Extract the [x, y] coordinate from the center of the cell holding the provided text.  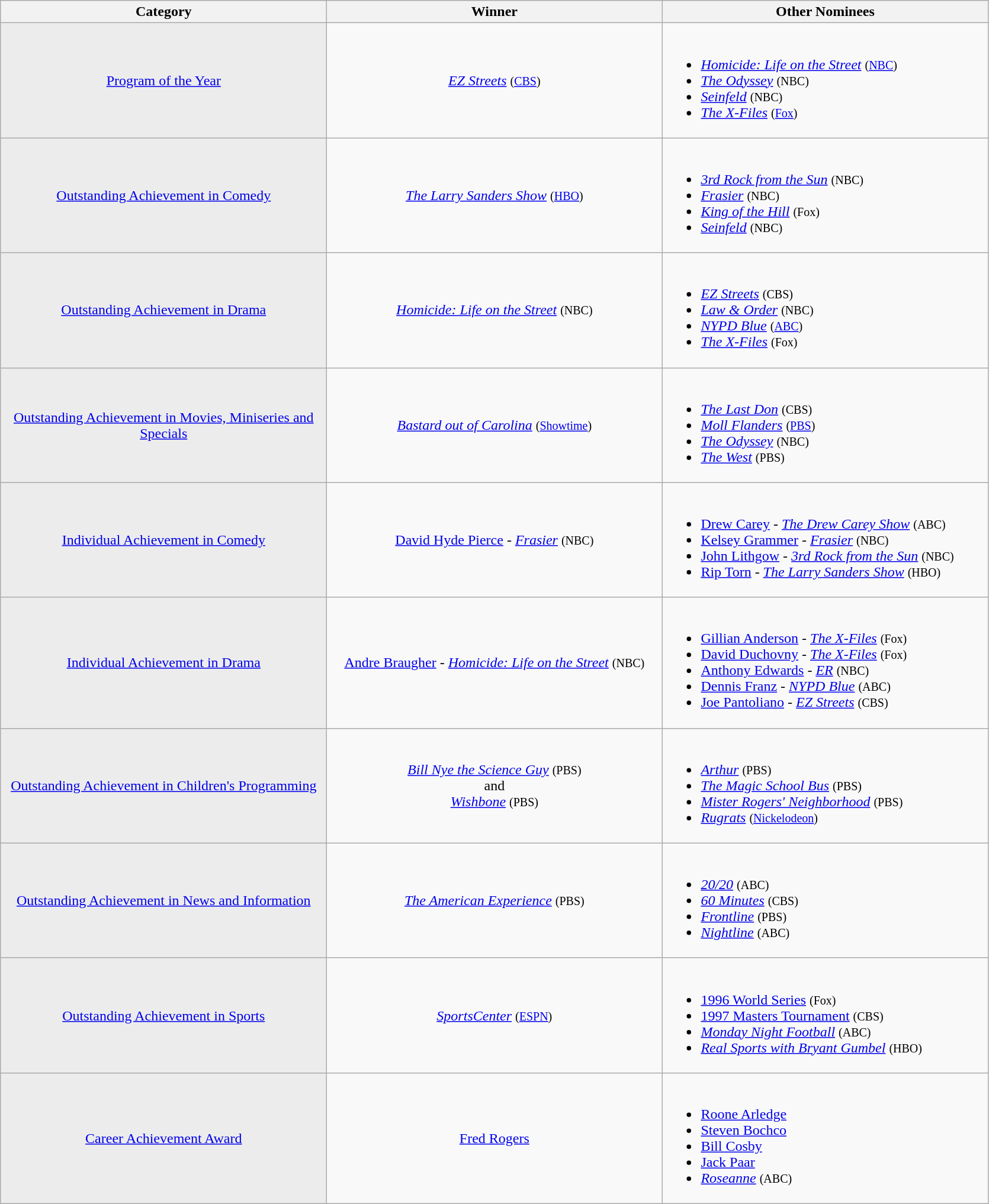
The Last Don (CBS)Moll Flanders (PBS)The Odyssey (NBC)The West (PBS) [826, 425]
Program of the Year [163, 81]
Outstanding Achievement in Drama [163, 310]
David Hyde Pierce - Frasier (NBC) [494, 540]
Outstanding Achievement in Movies, Miniseries and Specials [163, 425]
Outstanding Achievement in Comedy [163, 195]
Bastard out of Carolina (Showtime) [494, 425]
The Larry Sanders Show (HBO) [494, 195]
Individual Achievement in Comedy [163, 540]
Outstanding Achievement in Sports [163, 1015]
Individual Achievement in Drama [163, 663]
Career Achievement Award [163, 1138]
Other Nominees [826, 12]
Category [163, 12]
EZ Streets (CBS)Law & Order (NBC)NYPD Blue (ABC)The X-Files (Fox) [826, 310]
1996 World Series (Fox)1997 Masters Tournament (CBS)Monday Night Football (ABC)Real Sports with Bryant Gumbel (HBO) [826, 1015]
SportsCenter (ESPN) [494, 1015]
3rd Rock from the Sun (NBC)Frasier (NBC)King of the Hill (Fox)Seinfeld (NBC) [826, 195]
EZ Streets (CBS) [494, 81]
Bill Nye the Science Guy (PBS)andWishbone (PBS) [494, 786]
Outstanding Achievement in News and Information [163, 900]
Arthur (PBS)The Magic School Bus (PBS)Mister Rogers' Neighborhood (PBS)Rugrats (Nickelodeon) [826, 786]
Roone ArledgeSteven BochcoBill CosbyJack PaarRoseanne (ABC) [826, 1138]
Fred Rogers [494, 1138]
Winner [494, 12]
20/20 (ABC)60 Minutes (CBS)Frontline (PBS)Nightline (ABC) [826, 900]
The American Experience (PBS) [494, 900]
Andre Braugher - Homicide: Life on the Street (NBC) [494, 663]
Drew Carey - The Drew Carey Show (ABC)Kelsey Grammer - Frasier (NBC)John Lithgow - 3rd Rock from the Sun (NBC)Rip Torn - The Larry Sanders Show (HBO) [826, 540]
Homicide: Life on the Street (NBC) [494, 310]
Homicide: Life on the Street (NBC)The Odyssey (NBC)Seinfeld (NBC)The X-Files (Fox) [826, 81]
Outstanding Achievement in Children's Programming [163, 786]
